Scan for the cell matching the given text and deliver its [x, y] coordinate at center. 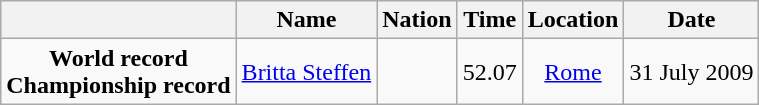
Location [573, 20]
Nation [417, 20]
Name [306, 20]
World record Championship record [118, 72]
Date [692, 20]
Britta Steffen [306, 72]
31 July 2009 [692, 72]
Rome [573, 72]
52.07 [490, 72]
Time [490, 20]
